Scan for the cell matching the given text and deliver its [x, y] coordinate at center. 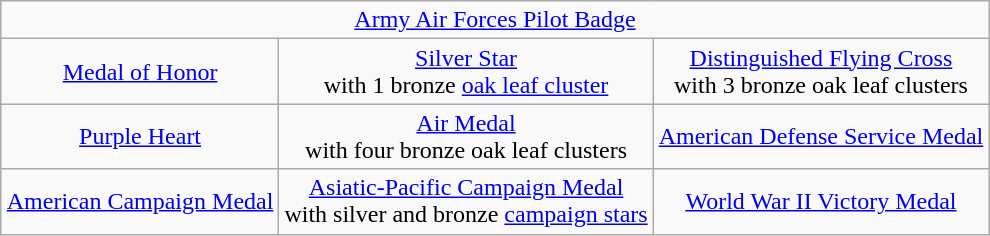
Silver Starwith 1 bronze oak leaf cluster [466, 72]
Asiatic-Pacific Campaign Medalwith silver and bronze campaign stars [466, 202]
World War II Victory Medal [821, 202]
American Defense Service Medal [821, 136]
Distinguished Flying Crosswith 3 bronze oak leaf clusters [821, 72]
Purple Heart [140, 136]
Army Air Forces Pilot Badge [495, 20]
Medal of Honor [140, 72]
American Campaign Medal [140, 202]
Air Medalwith four bronze oak leaf clusters [466, 136]
